Locate the cell with the specified text and output its (X, Y) center coordinate. 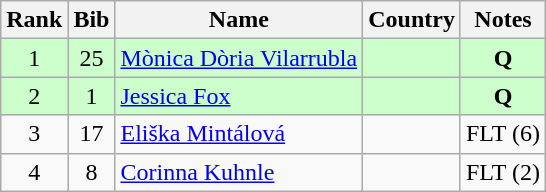
Name (239, 20)
4 (34, 172)
17 (92, 134)
Bib (92, 20)
FLT (6) (502, 134)
2 (34, 96)
25 (92, 58)
Mònica Dòria Vilarrubla (239, 58)
3 (34, 134)
Jessica Fox (239, 96)
8 (92, 172)
FLT (2) (502, 172)
Notes (502, 20)
Eliška Mintálová (239, 134)
Corinna Kuhnle (239, 172)
Country (412, 20)
Rank (34, 20)
